Provide the (x, y) coordinate of the cell's center where the given text is located.  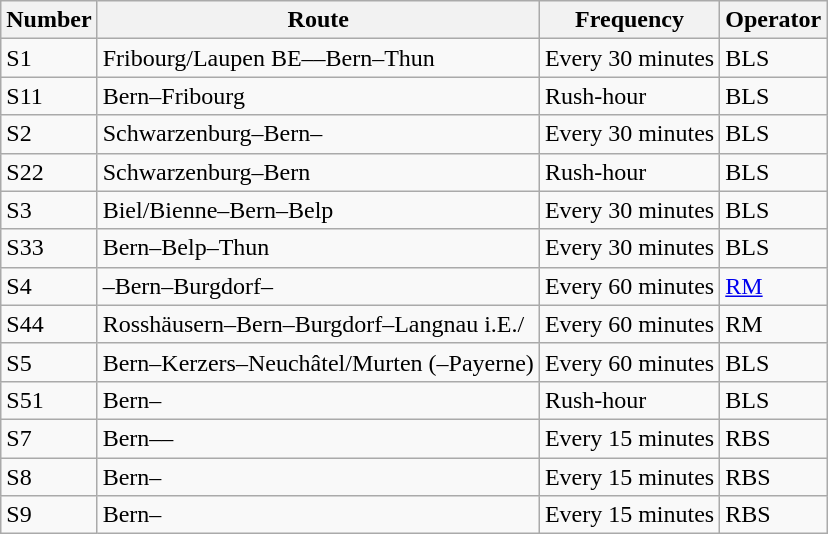
Route (318, 20)
S11 (49, 96)
S2 (49, 134)
S1 (49, 58)
–Bern–Burgdorf– (318, 286)
Frequency (629, 20)
S4 (49, 286)
S51 (49, 400)
Rosshäusern–Bern–Burgdorf–Langnau i.E./ (318, 324)
S33 (49, 248)
S9 (49, 515)
Number (49, 20)
Schwarzenburg–Bern (318, 172)
S44 (49, 324)
S5 (49, 362)
S7 (49, 438)
Bern–Belp–Thun (318, 248)
S3 (49, 210)
S22 (49, 172)
S8 (49, 477)
Bern–Kerzers–Neuchâtel/Murten (–Payerne) (318, 362)
Bern–Fribourg (318, 96)
Operator (774, 20)
Fribourg/Laupen BE––Bern–Thun (318, 58)
Schwarzenburg–Bern– (318, 134)
Biel/Bienne–Bern–Belp (318, 210)
Bern–– (318, 438)
